Locate the cell with the specified text and output its (x, y) center coordinate. 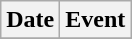
Event (96, 20)
Date (30, 20)
